Determine the (X, Y) coordinate at the center of the cell enclosing the given text.  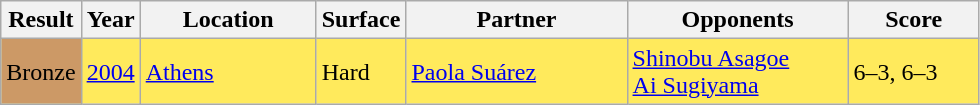
Location (228, 20)
Result (41, 20)
Hard (361, 72)
Opponents (738, 20)
Score (914, 20)
Surface (361, 20)
Athens (228, 72)
Partner (516, 20)
Paola Suárez (516, 72)
Bronze (41, 72)
6–3, 6–3 (914, 72)
Shinobu Asagoe Ai Sugiyama (738, 72)
Year (110, 20)
2004 (110, 72)
